Scan for the cell matching the given text and deliver its [X, Y] coordinate at center. 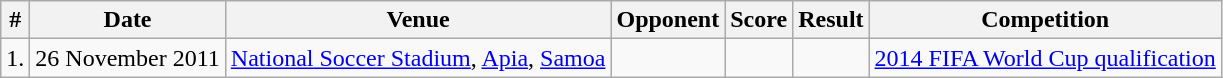
Venue [418, 20]
National Soccer Stadium, Apia, Samoa [418, 58]
2014 FIFA World Cup qualification [1045, 58]
26 November 2011 [128, 58]
Score [759, 20]
# [16, 20]
Competition [1045, 20]
Result [831, 20]
Opponent [668, 20]
1. [16, 58]
Date [128, 20]
